Search for the cell housing the specified text and yield its [X, Y] center coordinate. 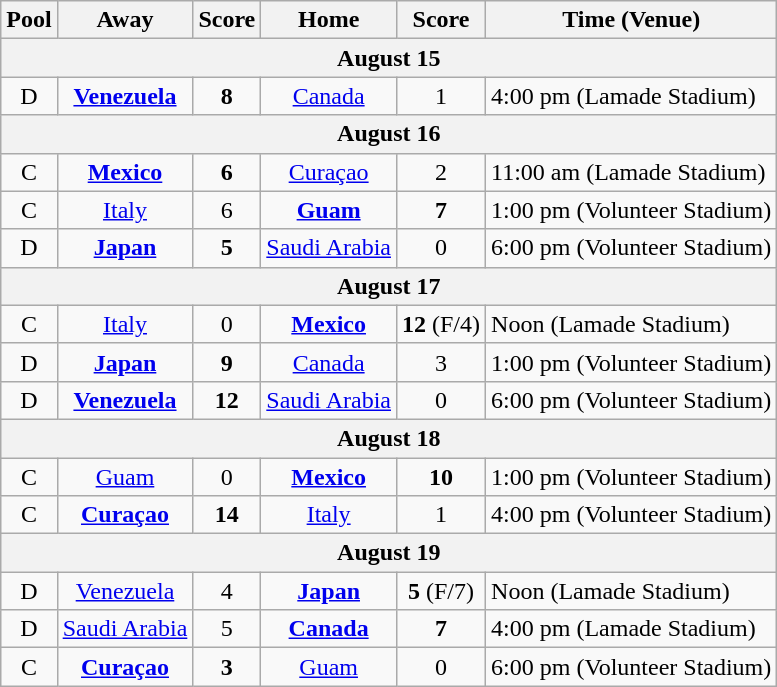
August 16 [389, 134]
2 [440, 172]
9 [227, 362]
14 [227, 515]
12 (F/4) [440, 324]
12 [227, 400]
Away [125, 20]
Time (Venue) [632, 20]
Pool [29, 20]
August 15 [389, 58]
Home [329, 20]
August 19 [389, 553]
10 [440, 477]
4 [227, 591]
August 18 [389, 438]
4:00 pm (Volunteer Stadium) [632, 515]
5 (F/7) [440, 591]
August 17 [389, 286]
11:00 am (Lamade Stadium) [632, 172]
8 [227, 96]
